Return the (X, Y) coordinate for the center point of the cell that contains the specified text.  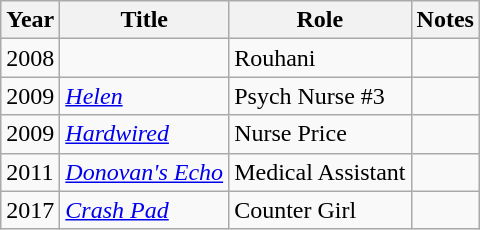
Nurse Price (320, 134)
Role (320, 20)
Crash Pad (144, 210)
Hardwired (144, 134)
2011 (30, 172)
2017 (30, 210)
Psych Nurse #3 (320, 96)
Donovan's Echo (144, 172)
Rouhani (320, 58)
Counter Girl (320, 210)
2008 (30, 58)
Helen (144, 96)
Year (30, 20)
Notes (445, 20)
Medical Assistant (320, 172)
Title (144, 20)
